Detect which cell encompasses the target text, then output its (X, Y) center coordinate. 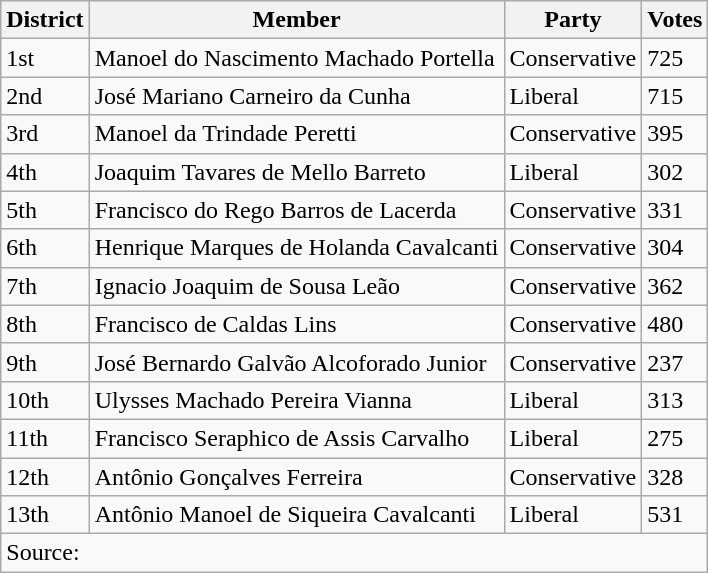
Source: (354, 553)
8th (45, 324)
Party (573, 20)
Member (296, 20)
José Bernardo Galvão Alcoforado Junior (296, 362)
10th (45, 400)
237 (675, 362)
Joaquim Tavares de Mello Barreto (296, 172)
362 (675, 286)
José Mariano Carneiro da Cunha (296, 96)
Antônio Gonçalves Ferreira (296, 477)
480 (675, 324)
Francisco de Caldas Lins (296, 324)
9th (45, 362)
531 (675, 515)
3rd (45, 134)
Ulysses Machado Pereira Vianna (296, 400)
302 (675, 172)
725 (675, 58)
6th (45, 248)
Votes (675, 20)
715 (675, 96)
331 (675, 210)
2nd (45, 96)
Henrique Marques de Holanda Cavalcanti (296, 248)
Ignacio Joaquim de Sousa Leão (296, 286)
7th (45, 286)
Manoel da Trindade Peretti (296, 134)
13th (45, 515)
Francisco do Rego Barros de Lacerda (296, 210)
Francisco Seraphico de Assis Carvalho (296, 438)
Manoel do Nascimento Machado Portella (296, 58)
Antônio Manoel de Siqueira Cavalcanti (296, 515)
395 (675, 134)
304 (675, 248)
328 (675, 477)
4th (45, 172)
11th (45, 438)
5th (45, 210)
12th (45, 477)
313 (675, 400)
1st (45, 58)
District (45, 20)
275 (675, 438)
